Detect which cell encompasses the target text, then output its (x, y) center coordinate. 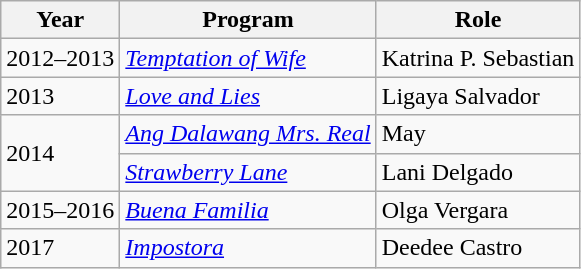
Impostora (248, 248)
Ang Dalawang Mrs. Real (248, 134)
2014 (60, 153)
Buena Familia (248, 210)
Olga Vergara (478, 210)
2013 (60, 96)
Katrina P. Sebastian (478, 58)
2017 (60, 248)
2015–2016 (60, 210)
Year (60, 20)
Strawberry Lane (248, 172)
2012–2013 (60, 58)
Role (478, 20)
May (478, 134)
Temptation of Wife (248, 58)
Deedee Castro (478, 248)
Love and Lies (248, 96)
Program (248, 20)
Ligaya Salvador (478, 96)
Lani Delgado (478, 172)
